Pinpoint the cell where the given text exists, returning its [x, y] midpoint coordinate. 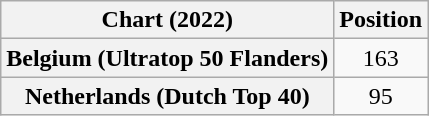
163 [381, 58]
Belgium (Ultratop 50 Flanders) [168, 58]
Netherlands (Dutch Top 40) [168, 96]
95 [381, 96]
Position [381, 20]
Chart (2022) [168, 20]
